Provide the (x, y) coordinate of the cell's center where the given text is located.  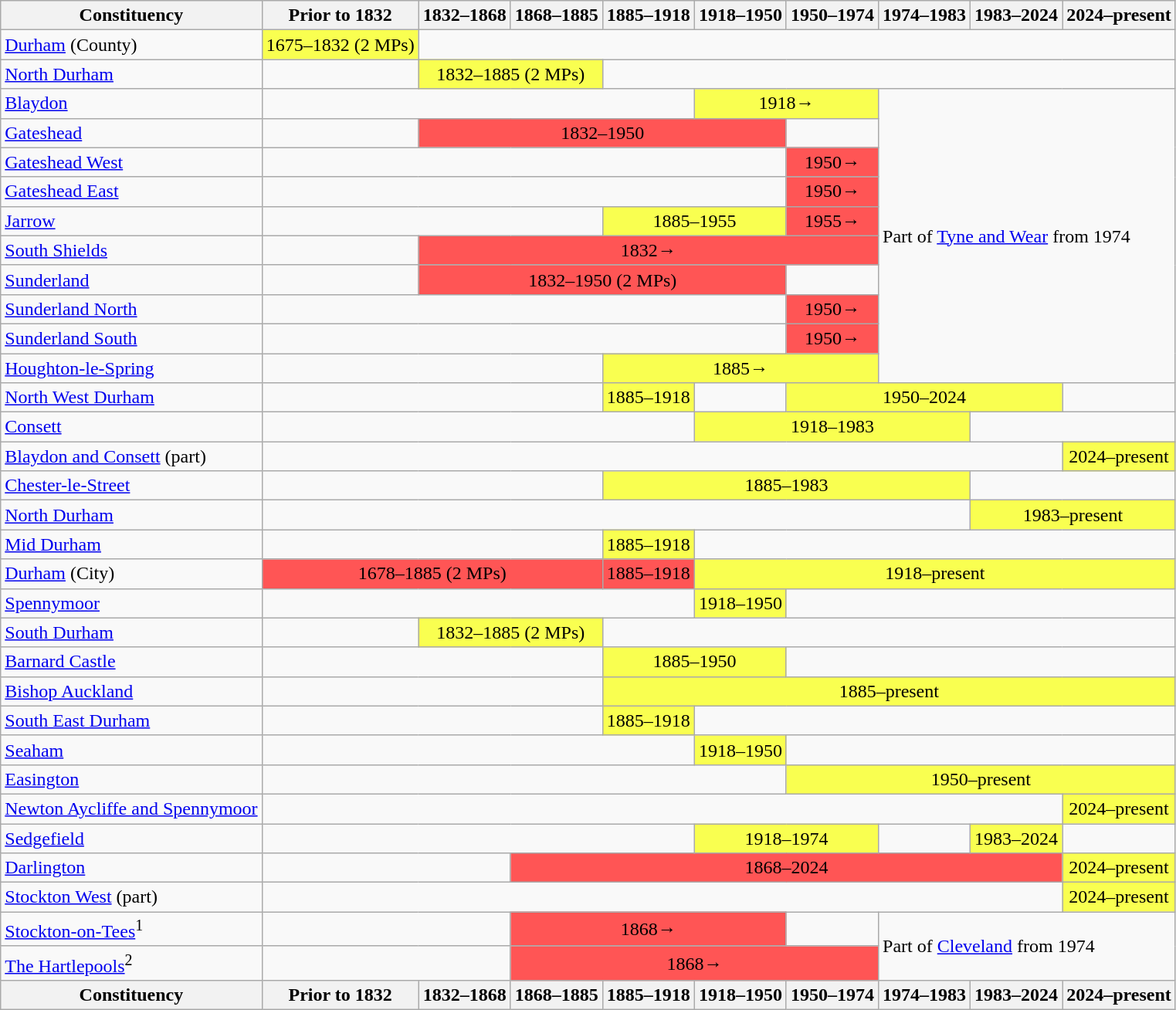
1955→ (832, 221)
South Durham (131, 632)
Gateshead West (131, 162)
1918→ (786, 103)
Seaham (131, 750)
South East Durham (131, 720)
Chester-le-Street (131, 486)
Sunderland South (131, 338)
Stockton-on-Tees1 (131, 930)
Jarrow (131, 221)
North West Durham (131, 398)
1678–1885 (2 MPs) (432, 574)
Gateshead (131, 133)
Sunderland North (131, 309)
Durham (City) (131, 574)
Part of Tyne and Wear from 1974 (1027, 236)
Mid Durham (131, 544)
Blaydon (131, 103)
1885–present (889, 691)
1983–present (1073, 515)
Sunderland (131, 280)
Stockton West (part) (131, 897)
1950–present (981, 779)
Blaydon and Consett (part) (131, 456)
South Shields (131, 250)
1885–1983 (786, 486)
1885–1950 (694, 662)
Consett (131, 427)
Easington (131, 779)
Sedgefield (131, 838)
1885→ (740, 368)
Spennymoor (131, 603)
1832→ (649, 250)
1950–2024 (924, 398)
Durham (County) (131, 45)
1675–1832 (2 MPs) (340, 45)
1832–1950 (2 MPs) (602, 280)
1918–present (934, 574)
Bishop Auckland (131, 691)
Darlington (131, 868)
1832–1950 (602, 133)
1918–1974 (786, 838)
Newton Aycliffe and Spennymoor (131, 808)
1918–1983 (832, 427)
Houghton-le-Spring (131, 368)
Gateshead East (131, 191)
The Hartlepools2 (131, 964)
1868–2024 (786, 868)
Barnard Castle (131, 662)
1885–1955 (694, 221)
Part of Cleveland from 1974 (1027, 947)
